Extract the (X, Y) coordinate from the center of the cell holding the provided text.  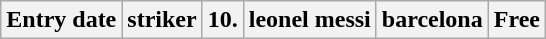
leonel messi (310, 20)
barcelona (432, 20)
10. (222, 20)
Free (516, 20)
striker (162, 20)
Entry date (62, 20)
